Identify which cell holds the provided text, then report its (x, y) central coordinate. 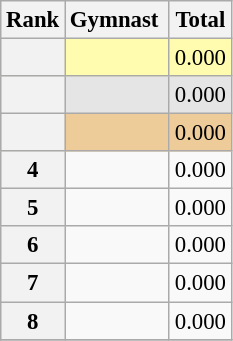
Gymnast (118, 20)
Total (200, 20)
4 (33, 170)
8 (33, 321)
Rank (33, 20)
5 (33, 208)
6 (33, 245)
7 (33, 283)
